Locate the cell with the specified text and output its (X, Y) center coordinate. 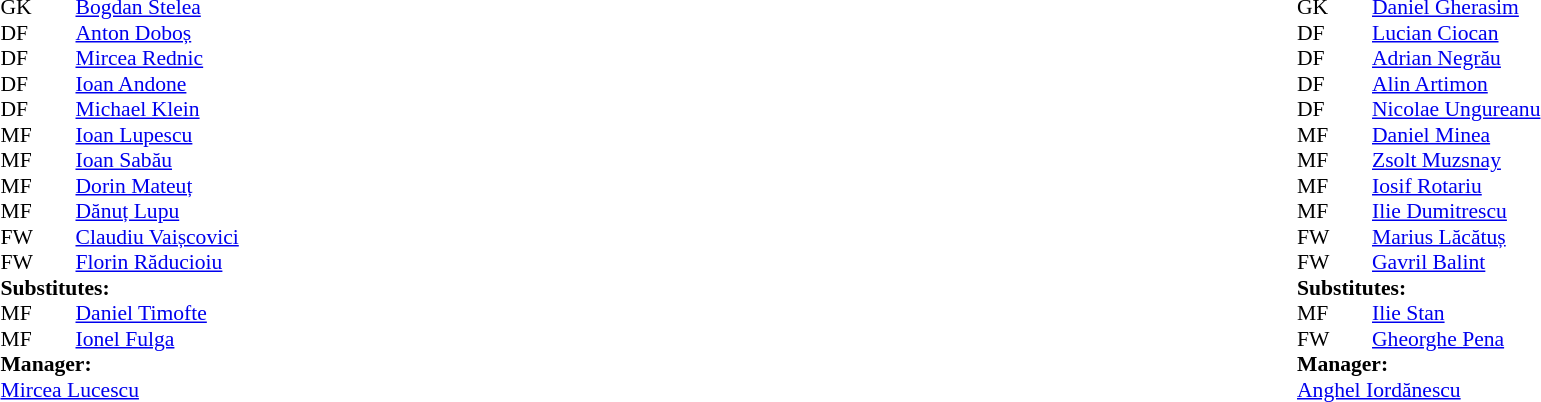
Iosif Rotariu (1456, 186)
Zsolt Muzsnay (1456, 161)
Gheorghe Pena (1456, 339)
Mircea Rednic (158, 59)
Gavril Balint (1456, 263)
Ioan Sabău (158, 161)
Marius Lăcătuș (1456, 237)
Alin Artimon (1456, 84)
Ilie Stan (1456, 313)
Dănuț Lupu (158, 211)
Ilie Dumitrescu (1456, 211)
Nicolae Ungureanu (1456, 109)
Michael Klein (158, 109)
Ionel Fulga (158, 339)
Florin Răducioiu (158, 263)
Daniel Minea (1456, 135)
Lucian Ciocan (1456, 33)
Anton Doboș (158, 33)
Ioan Lupescu (158, 135)
Ioan Andone (158, 84)
Claudiu Vaișcovici (158, 237)
Daniel Timofte (158, 313)
Dorin Mateuț (158, 186)
Adrian Negrău (1456, 59)
